Search for the cell housing the specified text and yield its [X, Y] center coordinate. 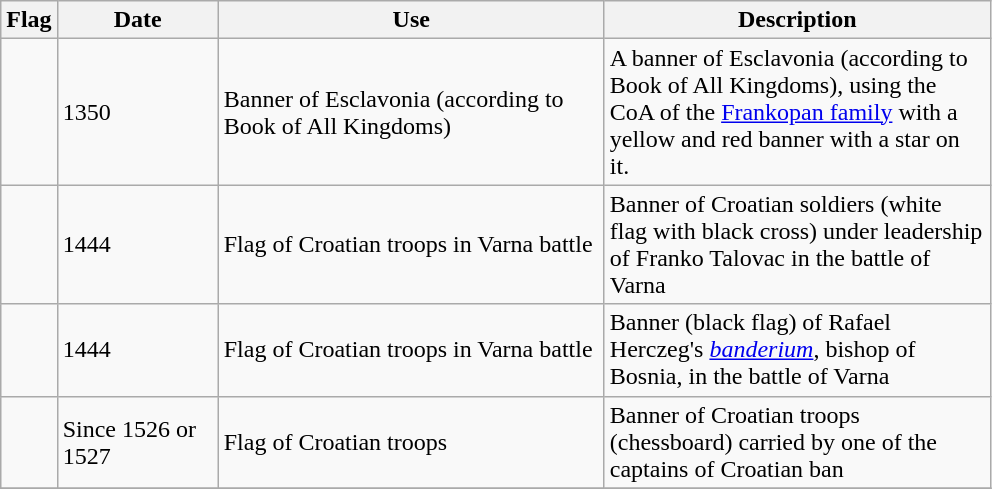
Banner of Croatian soldiers (white flag with black cross) under leadership of Franko Talovac in the battle of Varna [797, 244]
Date [138, 20]
Banner of Esclavonia (according to Book of All Kingdoms) [411, 112]
Banner of Croatian troops (chessboard) carried by one of the captains of Croatian ban [797, 442]
Flag of Croatian troops [411, 442]
Banner (black flag) of Rafael Herczeg's banderium, bishop of Bosnia, in the battle of Varna [797, 350]
A banner of Esclavonia (according to Book of All Kingdoms), using the CoA of the Frankopan family with a yellow and red banner with a star on it. [797, 112]
1350 [138, 112]
Since 1526 or 1527 [138, 442]
Description [797, 20]
Use [411, 20]
Flag [29, 20]
